Locate the cell with the specified text and output its [x, y] center coordinate. 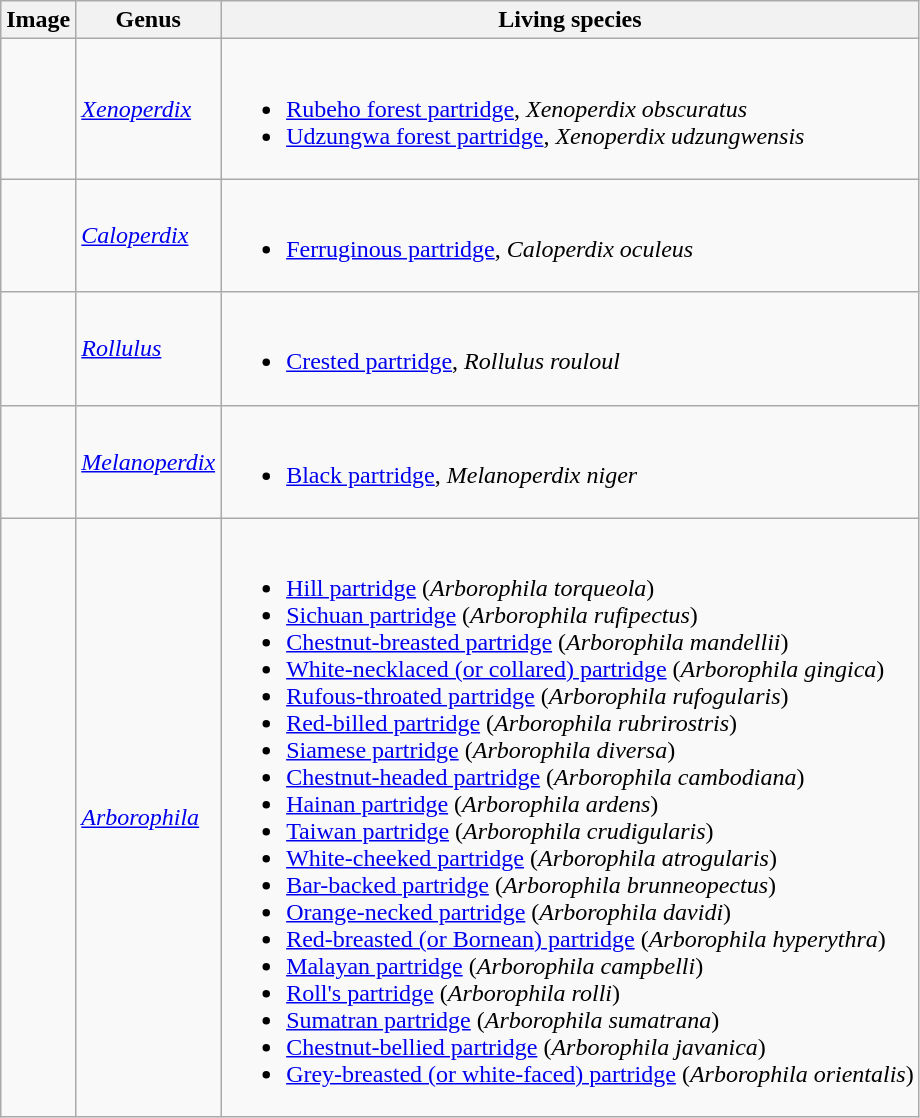
Black partridge, Melanoperdix niger [570, 462]
Image [38, 20]
Living species [570, 20]
Ferruginous partridge, Caloperdix oculeus [570, 236]
Rubeho forest partridge, Xenoperdix obscuratusUdzungwa forest partridge, Xenoperdix udzungwensis [570, 109]
Rollulus [148, 348]
Caloperdix [148, 236]
Arborophila [148, 818]
Crested partridge, Rollulus rouloul [570, 348]
Melanoperdix [148, 462]
Xenoperdix [148, 109]
Genus [148, 20]
